Return the (x, y) coordinate for the center point of the cell that contains the specified text.  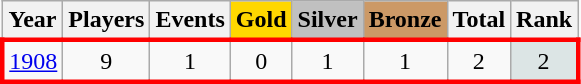
0 (261, 60)
Bronze (405, 21)
Rank (544, 21)
Players (106, 21)
9 (106, 60)
Events (190, 21)
Silver (328, 21)
Total (479, 21)
1908 (32, 60)
Gold (261, 21)
Year (32, 21)
